Extract the (x, y) coordinate from the center of the cell holding the provided text.  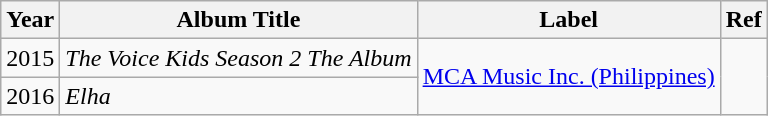
2015 (30, 58)
Year (30, 20)
Album Title (238, 20)
MCA Music Inc. (Philippines) (568, 77)
Label (568, 20)
2016 (30, 96)
Ref (744, 20)
The Voice Kids Season 2 The Album (238, 58)
Elha (238, 96)
